Extract the [X, Y] coordinate from the center of the cell holding the provided text.  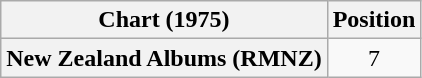
7 [374, 58]
New Zealand Albums (RMNZ) [164, 58]
Position [374, 20]
Chart (1975) [164, 20]
